From the cell containing the given text, extract its center point as (X, Y) coordinate. 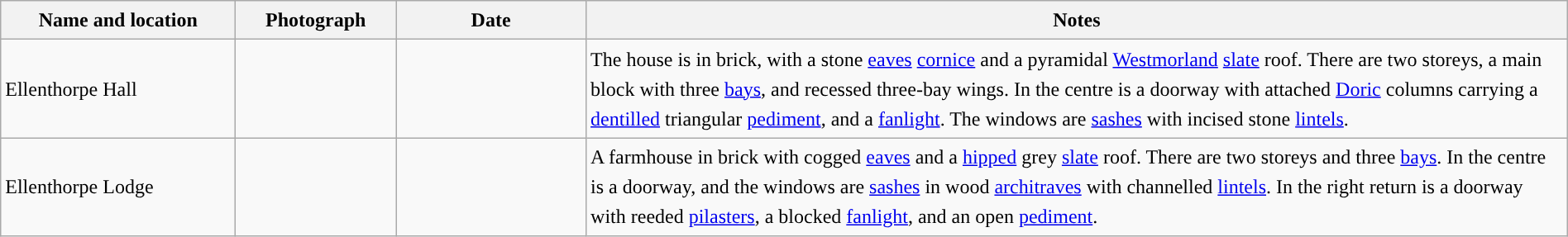
Date (491, 20)
Name and location (118, 20)
Photograph (316, 20)
Ellenthorpe Hall (118, 89)
Notes (1077, 20)
Ellenthorpe Lodge (118, 187)
